Locate the cell with the specified text and output its [x, y] center coordinate. 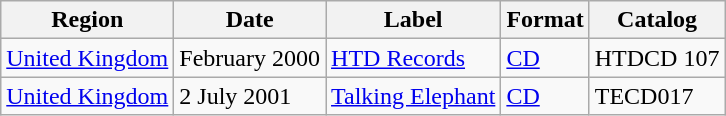
Region [88, 20]
2 July 2001 [250, 96]
Label [414, 20]
Format [545, 20]
Date [250, 20]
February 2000 [250, 58]
TECD017 [657, 96]
Talking Elephant [414, 96]
HTD Records [414, 58]
HTDCD 107 [657, 58]
Catalog [657, 20]
